Return (X, Y) of the center of cell containing provided text 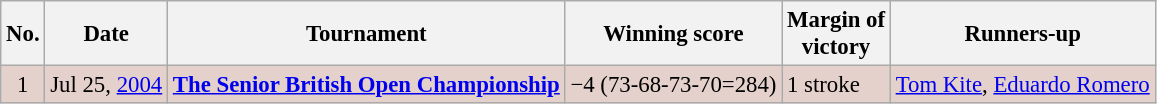
Date (106, 34)
Jul 25, 2004 (106, 85)
−4 (73-68-73-70=284) (674, 85)
Winning score (674, 34)
1 stroke (836, 85)
Tom Kite, Eduardo Romero (1022, 85)
Runners-up (1022, 34)
1 (23, 85)
No. (23, 34)
Tournament (367, 34)
Margin ofvictory (836, 34)
The Senior British Open Championship (367, 85)
